Extract the (x, y) coordinate from the center of the cell holding the provided text.  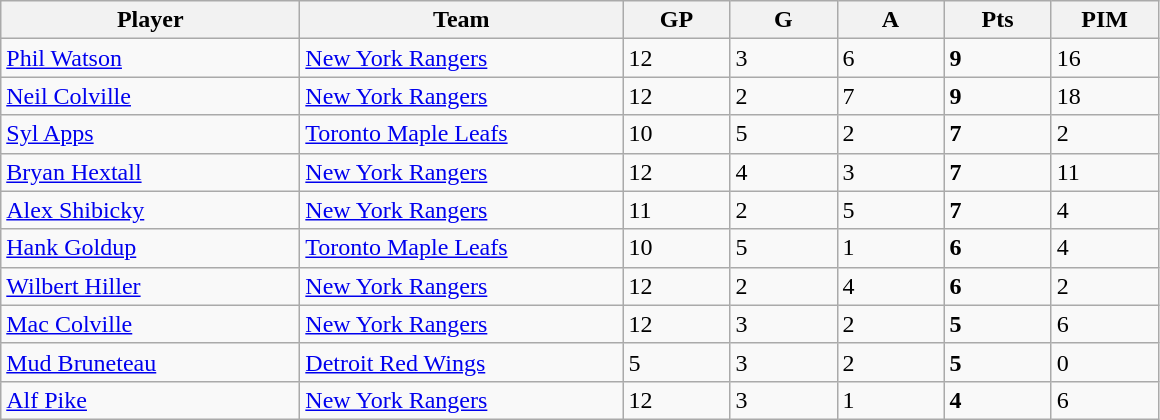
Alex Shibicky (150, 210)
0 (1104, 362)
Mac Colville (150, 324)
Pts (998, 20)
Detroit Red Wings (462, 362)
GP (676, 20)
Neil Colville (150, 96)
Wilbert Hiller (150, 286)
16 (1104, 58)
Phil Watson (150, 58)
Alf Pike (150, 400)
Team (462, 20)
18 (1104, 96)
Mud Bruneteau (150, 362)
Player (150, 20)
A (890, 20)
Hank Goldup (150, 248)
Syl Apps (150, 134)
Bryan Hextall (150, 172)
PIM (1104, 20)
G (784, 20)
